Find where the given text appears and provide that cell's center as (X, Y) coordinate. 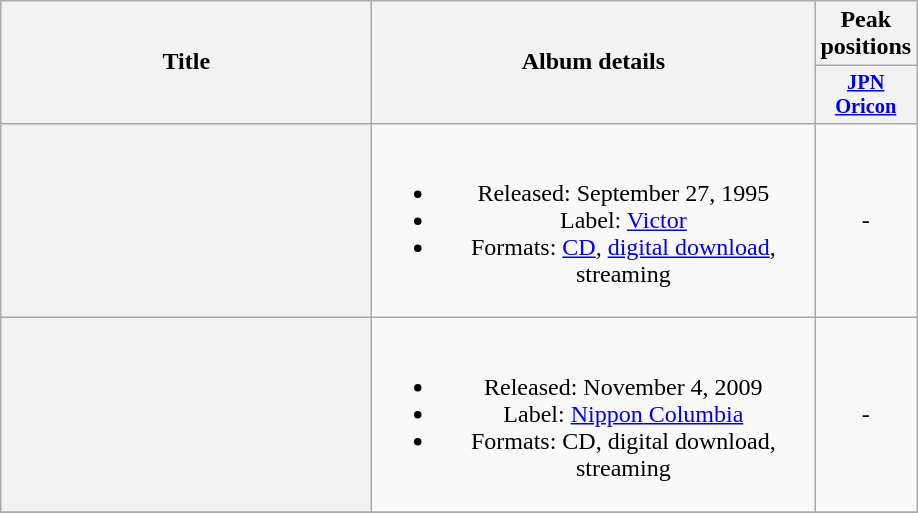
Peak positions (866, 34)
Released: November 4, 2009Label: Nippon ColumbiaFormats: CD, digital download, streaming (594, 415)
JPNOricon (866, 95)
Album details (594, 62)
Released: September 27, 1995Label: VictorFormats: CD, digital download, streaming (594, 220)
Title (186, 62)
